Pinpoint the cell where the given text exists, returning its (x, y) midpoint coordinate. 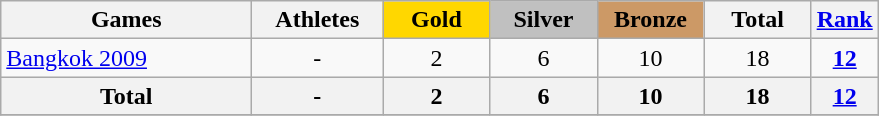
Athletes (318, 20)
Rank (844, 20)
Bangkok 2009 (126, 58)
Games (126, 20)
Silver (544, 20)
Gold (436, 20)
Bronze (650, 20)
